Determine the (x, y) coordinate at the center of the cell enclosing the given text.  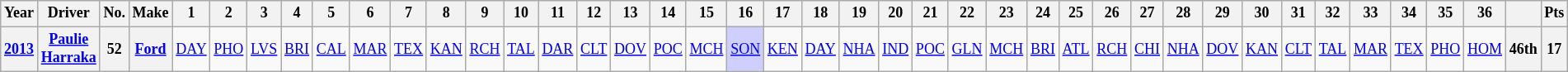
IND (895, 49)
23 (1007, 13)
2013 (20, 49)
LVS (264, 49)
24 (1044, 13)
1 (191, 13)
9 (485, 13)
35 (1446, 13)
11 (557, 13)
33 (1371, 13)
2 (229, 13)
52 (114, 49)
27 (1148, 13)
7 (409, 13)
GLN (967, 49)
21 (931, 13)
34 (1409, 13)
No. (114, 13)
8 (446, 13)
HOM (1486, 49)
15 (707, 13)
28 (1183, 13)
4 (297, 13)
Year (20, 13)
36 (1486, 13)
Driver (68, 13)
Ford (150, 49)
CHI (1148, 49)
16 (745, 13)
13 (631, 13)
22 (967, 13)
CAL (331, 49)
Paulie Harraka (68, 49)
KEN (782, 49)
12 (594, 13)
46th (1523, 49)
29 (1223, 13)
20 (895, 13)
30 (1262, 13)
25 (1076, 13)
26 (1112, 13)
18 (820, 13)
DAR (557, 49)
19 (859, 13)
Pts (1555, 13)
14 (668, 13)
10 (521, 13)
Make (150, 13)
31 (1298, 13)
SON (745, 49)
32 (1332, 13)
ATL (1076, 49)
3 (264, 13)
5 (331, 13)
6 (370, 13)
